Locate the cell with the specified text and output its [x, y] center coordinate. 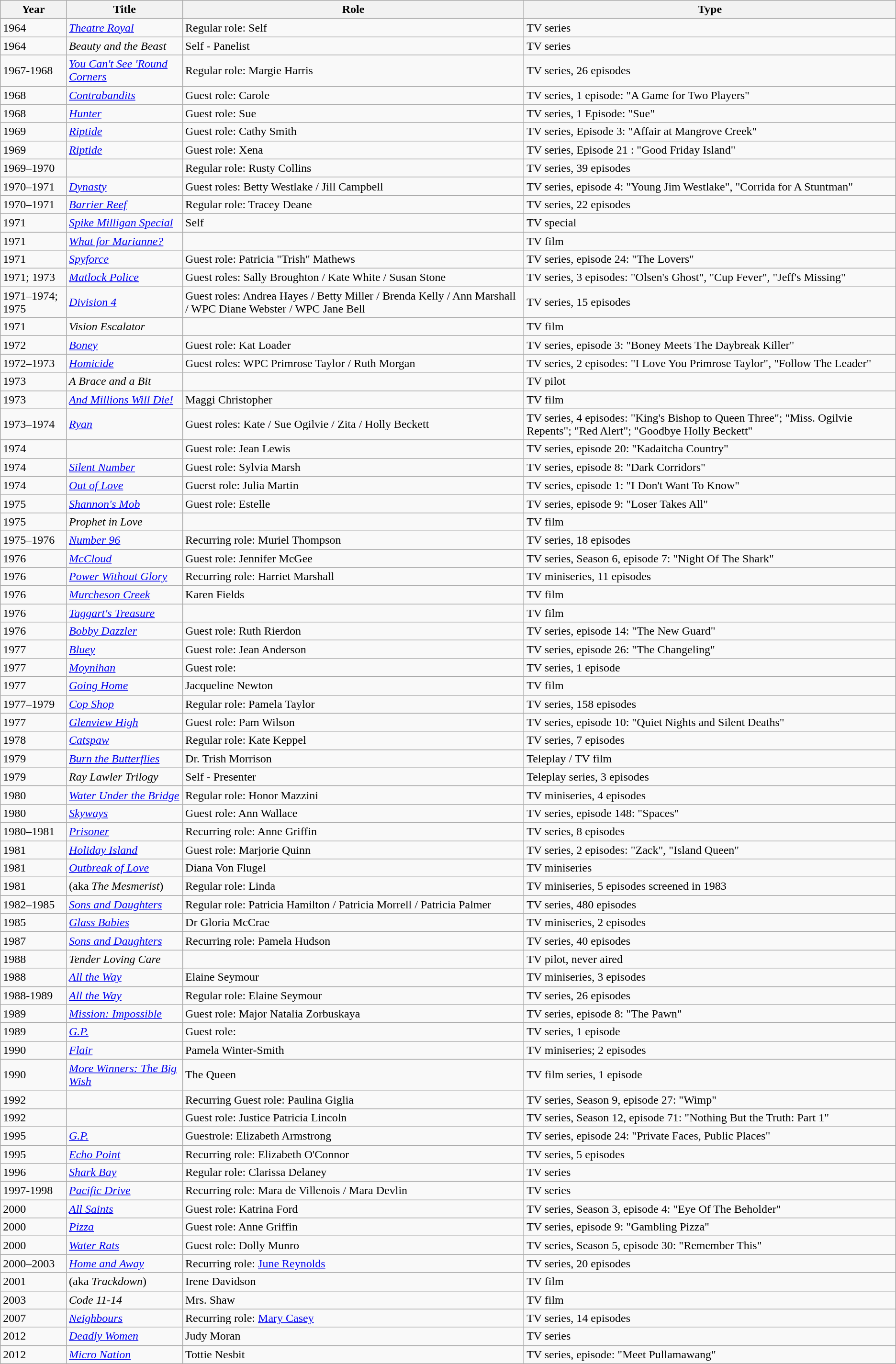
TV series, 4 episodes: "King's Bishop to Queen Three"; "Miss. Ogilvie Repents"; "Red Alert"; "Goodbye Holly Beckett" [710, 424]
TV series, episode 148: "Spaces" [710, 813]
Ray Lawler Trilogy [124, 777]
Guest role: Xena [353, 150]
Guest roles: Betty Westlake / Jill Campbell [353, 186]
TV series, episode 10: "Quiet Nights and Silent Deaths" [710, 722]
Flair [124, 1050]
Prisoner [124, 831]
Jacqueline Newton [353, 686]
1980–1981 [34, 831]
Regular role: Honor Mazzini [353, 795]
Boney [124, 345]
Deadly Women [124, 1336]
Guest role: Ann Wallace [353, 813]
Home and Away [124, 1263]
TV miniseries, 5 episodes screened in 1983 [710, 886]
Maggi Christopher [353, 400]
TV miniseries; 2 episodes [710, 1050]
Spike Milligan Special [124, 223]
TV series, episode 8: "The Pawn" [710, 1014]
TV series, episode 3: "Boney Meets The Daybreak Killer" [710, 345]
TV series, Season 6, episode 7: "Night Of The Shark" [710, 559]
Guest roles: WPC Primrose Taylor / Ruth Morgan [353, 363]
And Millions Will Die! [124, 400]
Guest role: Carole [353, 95]
Neighbours [124, 1318]
Glass Babies [124, 923]
TV series, Season 9, episode 27: "Wimp" [710, 1099]
TV series, Episode 3: "Affair at Mangrove Creek" [710, 132]
Murcheson Creek [124, 595]
Outbreak of Love [124, 868]
TV series, 7 episodes [710, 740]
1972–1973 [34, 363]
Guest role: Sue [353, 113]
TV series, 1 Episode: "Sue" [710, 113]
Type [710, 10]
Guest role: Katrina Ford [353, 1209]
Title [124, 10]
TV series, Season 5, episode 30: "Remember This" [710, 1245]
1982–1985 [34, 905]
Recurring role: Muriel Thompson [353, 540]
Dynasty [124, 186]
TV series, episode 24: "Private Faces, Public Places" [710, 1136]
Guest role: Cathy Smith [353, 132]
A Brace and a Bit [124, 381]
Silent Number [124, 467]
1971; 1973 [34, 278]
TV special [710, 223]
TV series, episode 1: "I Don't Want To Know" [710, 485]
TV series, 14 episodes [710, 1318]
Pizza [124, 1227]
1975–1976 [34, 540]
Micro Nation [124, 1354]
2007 [34, 1318]
Pamela Winter-Smith [353, 1050]
1977–1979 [34, 704]
Shannon's Mob [124, 503]
Homicide [124, 363]
Holiday Island [124, 850]
Regular role: Margie Harris [353, 71]
TV miniseries, 11 episodes [710, 577]
TV series, episode 4: "Young Jim Westlake", "Corrida for A Stuntman" [710, 186]
Bluey [124, 649]
Code 11-14 [124, 1300]
1971–1974; 1975 [34, 302]
TV pilot, never aired [710, 959]
TV series, 2 episodes: "I Love You Primrose Taylor", "Follow The Leader" [710, 363]
TV pilot [710, 381]
1996 [34, 1173]
McCloud [124, 559]
Regular role: Elaine Seymour [353, 995]
Guest role: Major Natalia Zorbuskaya [353, 1014]
Division 4 [124, 302]
Contrabandits [124, 95]
Karen Fields [353, 595]
TV series, episode 20: "Kadaitcha Country" [710, 449]
The Queen [353, 1075]
TV series, episode 8: "Dark Corridors" [710, 467]
Ryan [124, 424]
Water Under the Bridge [124, 795]
TV series, 8 episodes [710, 831]
TV series, 22 episodes [710, 204]
Teleplay series, 3 episodes [710, 777]
Recurring role: June Reynolds [353, 1263]
Pacific Drive [124, 1191]
TV series, 3 episodes: "Olsen's Ghost", "Cup Fever", "Jeff's Missing" [710, 278]
Recurring role: Mara de Villenois / Mara Devlin [353, 1191]
Guestrole: Elizabeth Armstrong [353, 1136]
Recurring role: Elizabeth O'Connor [353, 1154]
1985 [34, 923]
More Winners: The Big Wish [124, 1075]
TV film series, 1 episode [710, 1075]
Tender Loving Care [124, 959]
TV series, 15 episodes [710, 302]
Regular role: Kate Keppel [353, 740]
1997-1998 [34, 1191]
Recurring role: Pamela Hudson [353, 941]
1987 [34, 941]
Elaine Seymour [353, 977]
Beauty and the Beast [124, 46]
Dr. Trish Morrison [353, 759]
TV miniseries, 3 episodes [710, 977]
Mission: Impossible [124, 1014]
1969–1970 [34, 168]
TV series, Season 12, episode 71: "Nothing But the Truth: Part 1" [710, 1118]
Diana Von Flugel [353, 868]
TV series, episode 26: "The Changeling" [710, 649]
Barrier Reef [124, 204]
All Saints [124, 1209]
Cop Shop [124, 704]
TV series, 480 episodes [710, 905]
Guest role: Justice Patricia Lincoln [353, 1118]
Water Rats [124, 1245]
Matlock Police [124, 278]
Recurring Guest role: Paulina Giglia [353, 1099]
Regular role: Patricia Hamilton / Patricia Morrell / Patricia Palmer [353, 905]
TV series, episode 24: "The Lovers" [710, 259]
Guest role: Dolly Munro [353, 1245]
Guest role: Estelle [353, 503]
Taggart's Treasure [124, 613]
Echo Point [124, 1154]
Mrs. Shaw [353, 1300]
Power Without Glory [124, 577]
TV series, 40 episodes [710, 941]
TV series, 39 episodes [710, 168]
Guest role: Jennifer McGee [353, 559]
TV series, episode 9: "Gambling Pizza" [710, 1227]
Guest roles: Sally Broughton / Kate White / Susan Stone [353, 278]
2000–2003 [34, 1263]
1973–1974 [34, 424]
Number 96 [124, 540]
TV series, Episode 21 : "Good Friday Island" [710, 150]
Self [353, 223]
Guest roles: Kate / Sue Ogilvie / Zita / Holly Beckett [353, 424]
Guest role: Ruth Rierdon [353, 631]
TV series, episode: "Meet Pullamawang" [710, 1354]
Guest role: Kat Loader [353, 345]
Regular role: Clarissa Delaney [353, 1173]
Regular role: Pamela Taylor [353, 704]
Prophet in Love [124, 522]
Recurring role: Harriet Marshall [353, 577]
Dr Gloria McCrae [353, 923]
Hunter [124, 113]
Theatre Royal [124, 28]
Tottie Nesbit [353, 1354]
Regular role: Tracey Deane [353, 204]
1972 [34, 345]
1978 [34, 740]
Guest role: Sylvia Marsh [353, 467]
TV series, 1 episode: "A Game for Two Players" [710, 95]
TV series, 18 episodes [710, 540]
Skyways [124, 813]
TV miniseries [710, 868]
TV miniseries, 2 episodes [710, 923]
TV series, 158 episodes [710, 704]
Guest role: Jean Anderson [353, 649]
1988-1989 [34, 995]
(aka The Mesmerist) [124, 886]
Teleplay / TV film [710, 759]
Out of Love [124, 485]
TV series, episode 9: "Loser Takes All" [710, 503]
Guest role: Marjorie Quinn [353, 850]
Regular role: Linda [353, 886]
Recurring role: Mary Casey [353, 1318]
Self - Presenter [353, 777]
You Can't See 'Round Corners [124, 71]
Shark Bay [124, 1173]
Year [34, 10]
2001 [34, 1282]
Guest role: Patricia "Trish" Mathews [353, 259]
Bobby Dazzler [124, 631]
Going Home [124, 686]
TV series, 5 episodes [710, 1154]
Moynihan [124, 668]
Judy Moran [353, 1336]
Guest role: Pam Wilson [353, 722]
Guest role: Jean Lewis [353, 449]
2003 [34, 1300]
1967-1968 [34, 71]
Guest role: Anne Griffin [353, 1227]
(aka Trackdown) [124, 1282]
Self - Panelist [353, 46]
TV series, Season 3, episode 4: "Eye Of The Beholder" [710, 1209]
Glenview High [124, 722]
Role [353, 10]
Guerst role: Julia Martin [353, 485]
Guest roles: Andrea Hayes / Betty Miller / Brenda Kelly / Ann Marshall / WPC Diane Webster / WPC Jane Bell [353, 302]
Spyforce [124, 259]
Catspaw [124, 740]
TV miniseries, 4 episodes [710, 795]
Regular role: Rusty Collins [353, 168]
TV series, 20 episodes [710, 1263]
TV series, episode 14: "The New Guard" [710, 631]
Recurring role: Anne Griffin [353, 831]
Regular role: Self [353, 28]
TV series, 2 episodes: "Zack", "Island Queen" [710, 850]
Burn the Butterflies [124, 759]
What for Marianne? [124, 241]
Irene Davidson [353, 1282]
Vision Escalator [124, 327]
